Capture the cell that displays the provided text and extract its (X, Y) central coordinate. 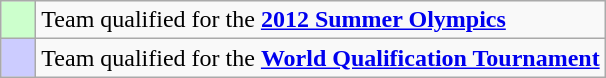
Team qualified for the World Qualification Tournament (320, 58)
Team qualified for the 2012 Summer Olympics (320, 20)
